Search for the cell housing the specified text and yield its [X, Y] center coordinate. 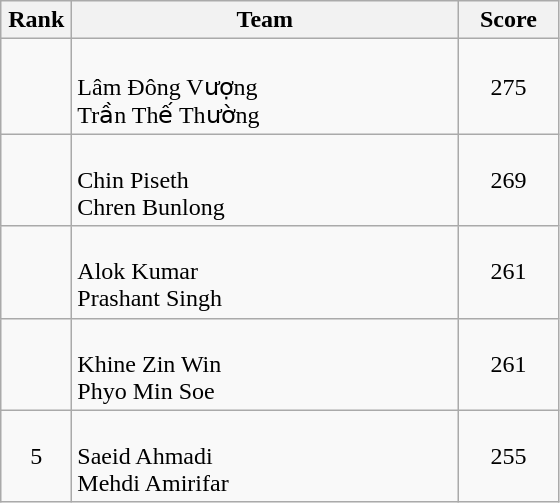
Team [265, 20]
Khine Zin WinPhyo Min Soe [265, 364]
269 [508, 180]
Lâm Đông VượngTrần Thế Thường [265, 86]
Chin PisethChren Bunlong [265, 180]
Alok KumarPrashant Singh [265, 272]
Rank [36, 20]
Saeid AhmadiMehdi Amirifar [265, 456]
255 [508, 456]
275 [508, 86]
Score [508, 20]
5 [36, 456]
